Extract the [X, Y] coordinate from the center of the cell holding the provided text.  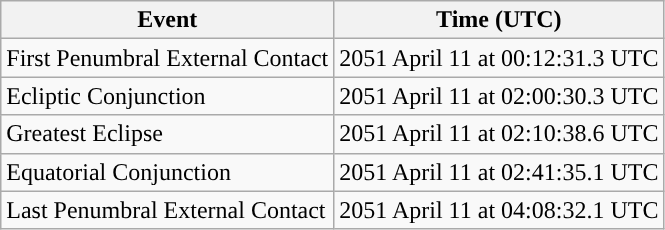
2051 April 11 at 02:00:30.3 UTC [499, 96]
Ecliptic Conjunction [168, 96]
2051 April 11 at 00:12:31.3 UTC [499, 58]
2051 April 11 at 02:41:35.1 UTC [499, 172]
2051 April 11 at 04:08:32.1 UTC [499, 210]
2051 April 11 at 02:10:38.6 UTC [499, 134]
Event [168, 20]
Last Penumbral External Contact [168, 210]
Greatest Eclipse [168, 134]
Time (UTC) [499, 20]
First Penumbral External Contact [168, 58]
Equatorial Conjunction [168, 172]
